From the cell containing the given text, extract its center point as (X, Y) coordinate. 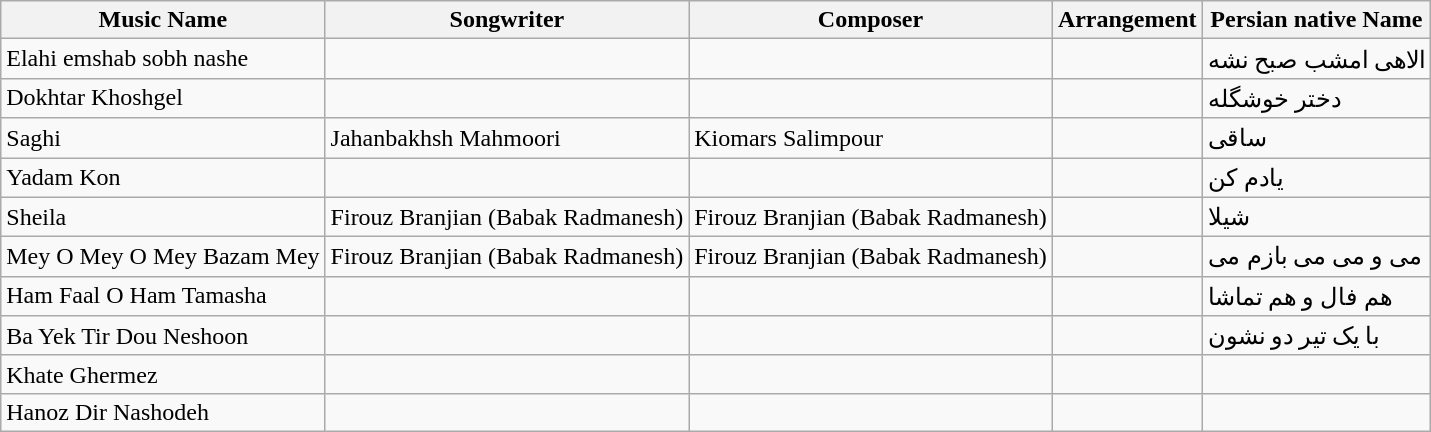
Persian native Name (1316, 20)
Composer (871, 20)
Arrangement (1127, 20)
Dokhtar Khoshgel (163, 98)
ساقی (1316, 138)
دختر خوشگله (1316, 98)
Yadam Kon (163, 178)
شیلا (1316, 217)
Khate Ghermez (163, 374)
Sheila (163, 217)
Hanoz Dir Nashodeh (163, 412)
می و می می بازم می (1316, 257)
Ham Faal O Ham Tamasha (163, 296)
Music Name (163, 20)
الاهی امشب صبح نشه (1316, 59)
Jahanbakhsh Mahmoori (507, 138)
Songwriter (507, 20)
Saghi (163, 138)
Ba Yek Tir Dou Neshoon (163, 336)
Mey O Mey O Mey Bazam Mey (163, 257)
Elahi emshab sobh nashe (163, 59)
Kiomars Salimpour (871, 138)
هم فال و هم تماشا (1316, 296)
یادم کن (1316, 178)
با یک تیر دو نشون (1316, 336)
